Output the (X, Y) coordinate of the center of the cell containing the given text.  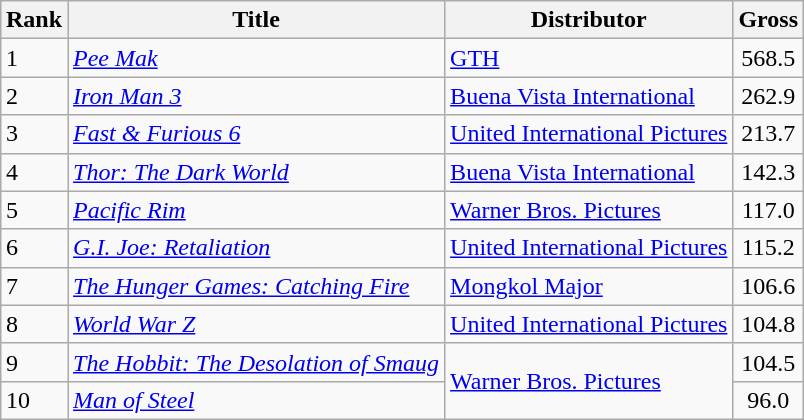
5 (34, 210)
104.8 (768, 324)
4 (34, 172)
The Hobbit: The Desolation of Smaug (256, 362)
6 (34, 248)
Mongkol Major (589, 286)
568.5 (768, 58)
Pacific Rim (256, 210)
213.7 (768, 134)
8 (34, 324)
Fast & Furious 6 (256, 134)
9 (34, 362)
10 (34, 400)
Iron Man 3 (256, 96)
Thor: The Dark World (256, 172)
2 (34, 96)
106.6 (768, 286)
Man of Steel (256, 400)
142.3 (768, 172)
117.0 (768, 210)
104.5 (768, 362)
G.I. Joe: Retaliation (256, 248)
Rank (34, 20)
World War Z (256, 324)
7 (34, 286)
Title (256, 20)
96.0 (768, 400)
GTH (589, 58)
Pee Mak (256, 58)
1 (34, 58)
262.9 (768, 96)
115.2 (768, 248)
3 (34, 134)
Distributor (589, 20)
Gross (768, 20)
The Hunger Games: Catching Fire (256, 286)
